Identify which cell holds the provided text, then report its (x, y) central coordinate. 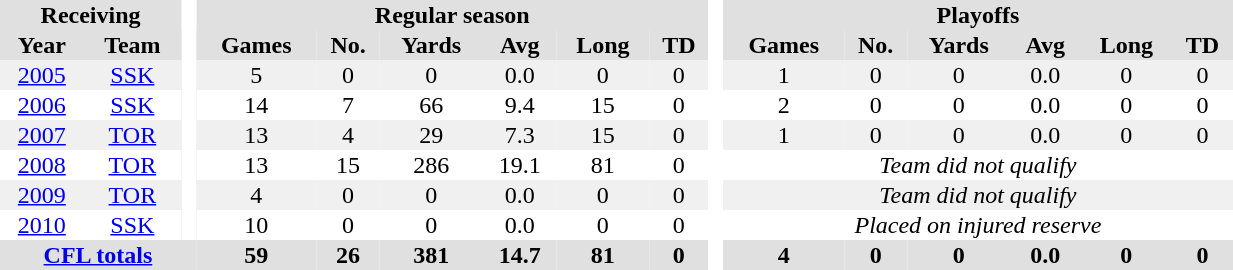
2 (784, 105)
66 (432, 105)
9.4 (520, 105)
7 (348, 105)
2006 (42, 105)
2005 (42, 75)
14.7 (520, 255)
19.1 (520, 165)
10 (256, 225)
CFL totals (98, 255)
29 (432, 135)
2010 (42, 225)
381 (432, 255)
Regular season (452, 15)
2007 (42, 135)
Team (133, 45)
7.3 (520, 135)
Playoffs (978, 15)
Placed on injured reserve (978, 225)
5 (256, 75)
59 (256, 255)
26 (348, 255)
286 (432, 165)
Receiving (90, 15)
2009 (42, 195)
14 (256, 105)
2008 (42, 165)
Year (42, 45)
